Find where the given text appears and provide that cell's center as (x, y) coordinate. 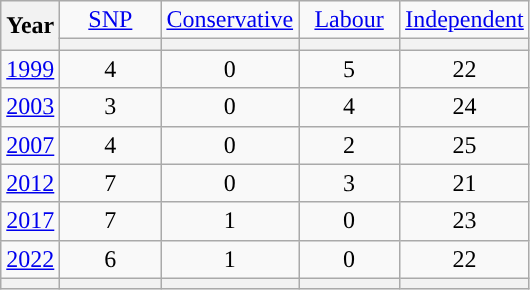
23 (465, 221)
2012 (30, 183)
2017 (30, 221)
2003 (30, 107)
5 (350, 69)
Conservative (230, 20)
6 (110, 259)
2022 (30, 259)
25 (465, 145)
21 (465, 183)
2007 (30, 145)
SNP (110, 20)
Labour (350, 20)
24 (465, 107)
2 (350, 145)
Independent (465, 20)
Year (30, 26)
1999 (30, 69)
